Detect which cell encompasses the target text, then output its [x, y] center coordinate. 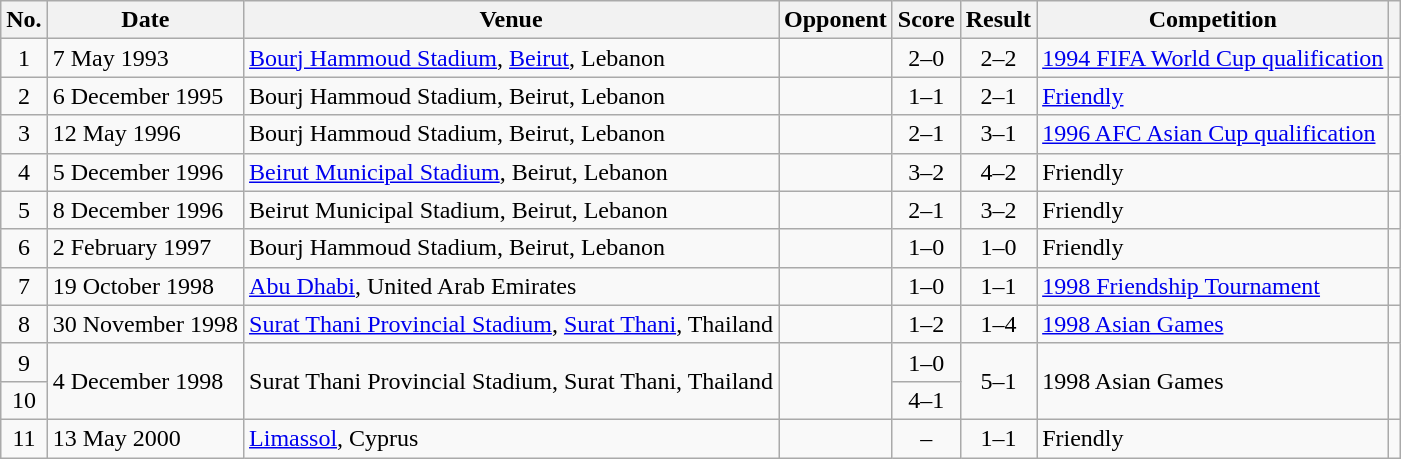
4–2 [998, 172]
No. [24, 20]
1994 FIFA World Cup qualification [1213, 58]
Result [998, 20]
9 [24, 362]
1996 AFC Asian Cup qualification [1213, 134]
6 December 1995 [145, 96]
8 December 1996 [145, 210]
5 [24, 210]
2 [24, 96]
– [926, 438]
1–4 [998, 324]
2 February 1997 [145, 248]
11 [24, 438]
8 [24, 324]
30 November 1998 [145, 324]
Venue [512, 20]
2–2 [998, 58]
Opponent [836, 20]
2–0 [926, 58]
7 May 1993 [145, 58]
1998 Friendship Tournament [1213, 286]
Score [926, 20]
6 [24, 248]
19 October 1998 [145, 286]
5 December 1996 [145, 172]
5–1 [998, 381]
3–1 [998, 134]
4 [24, 172]
Competition [1213, 20]
7 [24, 286]
1–2 [926, 324]
4–1 [926, 400]
Abu Dhabi, United Arab Emirates [512, 286]
Date [145, 20]
12 May 1996 [145, 134]
4 December 1998 [145, 381]
Limassol, Cyprus [512, 438]
10 [24, 400]
13 May 2000 [145, 438]
3 [24, 134]
1 [24, 58]
